Provide the [X, Y] coordinate of the cell's center where the given text is located.  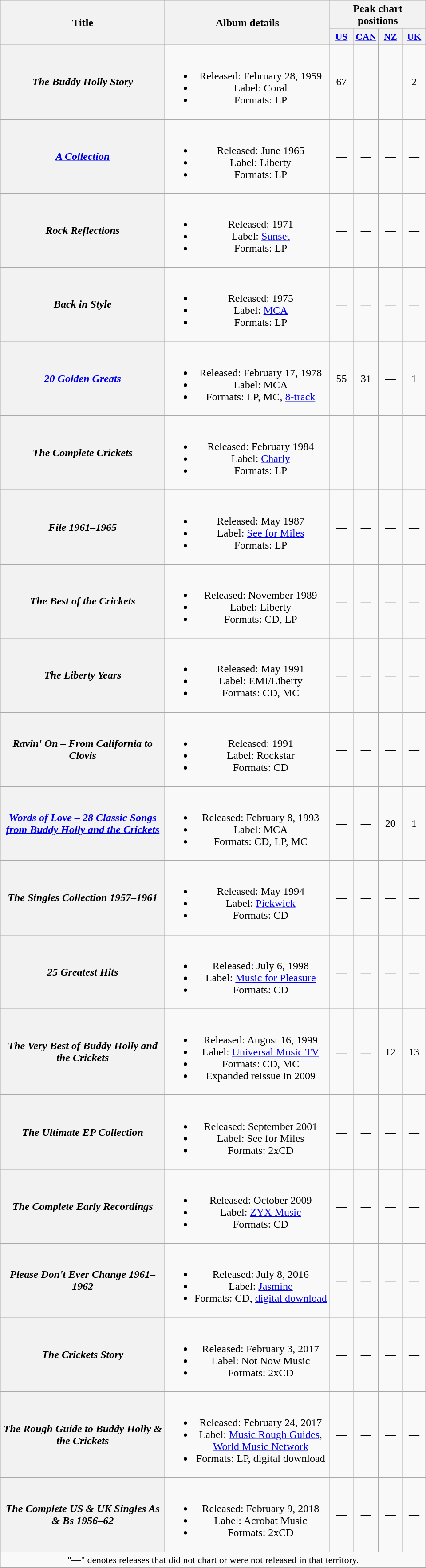
Released: 1991Label: RockstarFormats: CD [248, 749]
Released: February 3, 2017Label: Not Now MusicFormats: 2xCD [248, 1355]
Peak chart positions [378, 15]
Rock Reflections [83, 231]
File 1961–1965 [83, 527]
Released: July 6, 1998Label: Music for PleasureFormats: CD [248, 972]
Released: 1975Label: MCAFormats: LP [248, 304]
Released: May 1991Label: EMI/LibertyFormats: CD, MC [248, 675]
The Best of the Crickets [83, 601]
The Complete US & UK Singles As & Bs 1956–62 [83, 1515]
Released: February 28, 1959Label: CoralFormats: LP [248, 82]
Released: February 8, 1993Label: MCAFormats: CD, LP, MC [248, 824]
The Complete Early Recordings [83, 1206]
20 [390, 824]
55 [342, 379]
The Crickets Story [83, 1355]
NZ [390, 37]
20 Golden Greats [83, 379]
Released: August 16, 1999Label: Universal Music TVFormats: CD, MCExpanded reissue in 2009 [248, 1052]
The Ultimate EP Collection [83, 1132]
Ravin' On – From California to Clovis [83, 749]
Words of Love – 28 Classic Songs from Buddy Holly and the Crickets [83, 824]
Released: November 1989Label: LibertyFormats: CD, LP [248, 601]
US [342, 37]
Title [83, 23]
"—" denotes releases that did not chart or were not released in that territory. [213, 1560]
The Liberty Years [83, 675]
Released: 1971Label: SunsetFormats: LP [248, 231]
Released: July 8, 2016Label: JasmineFormats: CD, digital download [248, 1280]
Released: June 1965Label: LibertyFormats: LP [248, 156]
UK [414, 37]
CAN [366, 37]
25 Greatest Hits [83, 972]
Released: September 2001Label: See for MilesFormats: 2xCD [248, 1132]
2 [414, 82]
Album details [248, 23]
The Buddy Holly Story [83, 82]
Back in Style [83, 304]
67 [342, 82]
Released: May 1994Label: PickwickFormats: CD [248, 897]
31 [366, 379]
Released: February 9, 2018Label: Acrobat MusicFormats: 2xCD [248, 1515]
Released: May 1987Label: See for MilesFormats: LP [248, 527]
Released: February 17, 1978Label: MCAFormats: LP, MC, 8-track [248, 379]
Released: February 24, 2017Label: Music Rough Guides, World Music NetworkFormats: LP, digital download [248, 1435]
The Complete Crickets [83, 453]
Released: February 1984Label: CharlyFormats: LP [248, 453]
Please Don't Ever Change 1961–1962 [83, 1280]
12 [390, 1052]
The Singles Collection 1957–1961 [83, 897]
A Collection [83, 156]
The Very Best of Buddy Holly and the Crickets [83, 1052]
13 [414, 1052]
The Rough Guide to Buddy Holly & the Crickets [83, 1435]
Released: October 2009Label: ZYX MusicFormats: CD [248, 1206]
